Capture the cell that displays the provided text and extract its [X, Y] central coordinate. 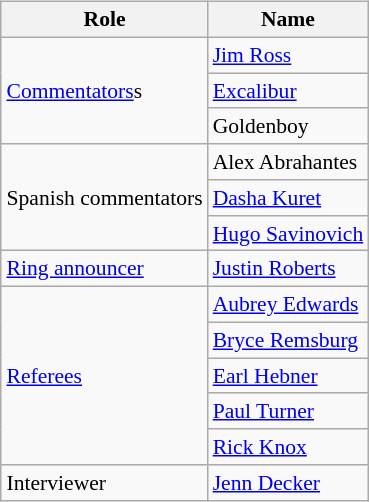
Excalibur [288, 91]
Role [104, 20]
Bryce Remsburg [288, 340]
Ring announcer [104, 269]
Alex Abrahantes [288, 162]
Aubrey Edwards [288, 305]
Justin Roberts [288, 269]
Interviewer [104, 483]
Dasha Kuret [288, 198]
Jim Ross [288, 55]
Earl Hebner [288, 376]
Spanish commentators [104, 198]
Goldenboy [288, 126]
Paul Turner [288, 411]
Commentatorss [104, 90]
Jenn Decker [288, 483]
Referees [104, 376]
Name [288, 20]
Rick Knox [288, 447]
Hugo Savinovich [288, 233]
